Capture the cell that displays the provided text and extract its (x, y) central coordinate. 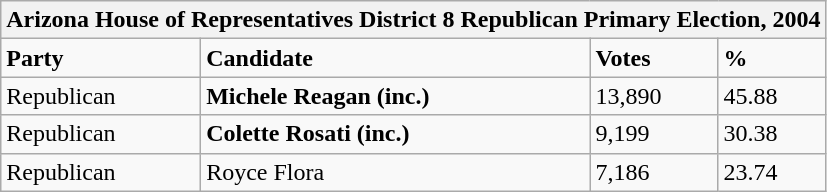
30.38 (772, 134)
23.74 (772, 172)
Votes (654, 58)
13,890 (654, 96)
7,186 (654, 172)
45.88 (772, 96)
Party (101, 58)
9,199 (654, 134)
Candidate (396, 58)
Colette Rosati (inc.) (396, 134)
Michele Reagan (inc.) (396, 96)
Royce Flora (396, 172)
Arizona House of Representatives District 8 Republican Primary Election, 2004 (414, 20)
% (772, 58)
